Find where the given text appears and provide that cell's center as [x, y] coordinate. 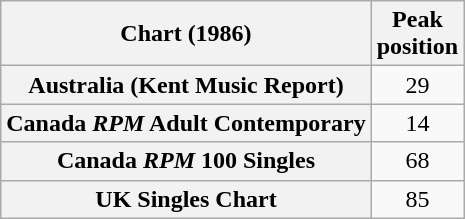
UK Singles Chart [186, 199]
Chart (1986) [186, 34]
85 [417, 199]
Canada RPM Adult Contemporary [186, 123]
29 [417, 85]
Australia (Kent Music Report) [186, 85]
Peakposition [417, 34]
68 [417, 161]
14 [417, 123]
Canada RPM 100 Singles [186, 161]
